Detect which cell encompasses the target text, then output its [x, y] center coordinate. 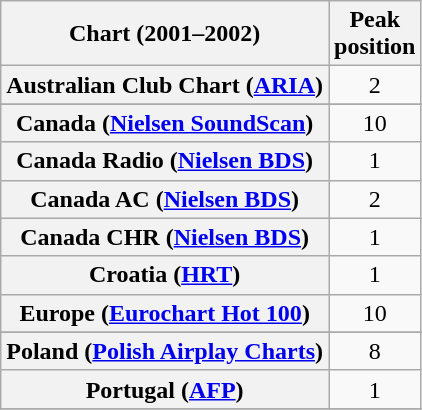
Canada CHR (Nielsen BDS) [165, 237]
Portugal (AFP) [165, 389]
Canada Radio (Nielsen BDS) [165, 161]
Croatia (HRT) [165, 275]
Peakposition [375, 34]
Canada AC (Nielsen BDS) [165, 199]
Australian Club Chart (ARIA) [165, 85]
Poland (Polish Airplay Charts) [165, 351]
Canada (Nielsen SoundScan) [165, 123]
Chart (2001–2002) [165, 34]
8 [375, 351]
Europe (Eurochart Hot 100) [165, 313]
